Extract the [X, Y] coordinate from the center of the cell holding the provided text.  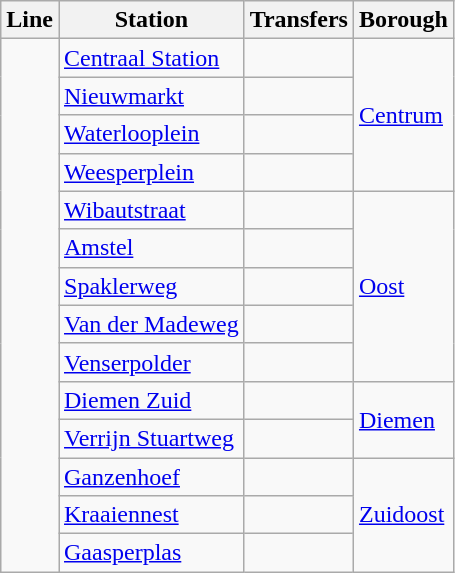
Gaasperplas [151, 553]
Van der Madeweg [151, 324]
Diemen [403, 419]
Borough [403, 20]
Station [151, 20]
Zuidoost [403, 515]
Ganzenhoef [151, 477]
Waterlooplein [151, 134]
Weesperplein [151, 172]
Centrum [403, 115]
Line [30, 20]
Wibautstraat [151, 210]
Venserpolder [151, 362]
Oost [403, 286]
Amstel [151, 248]
Nieuwmarkt [151, 96]
Kraaiennest [151, 515]
Diemen Zuid [151, 400]
Transfers [298, 20]
Spaklerweg [151, 286]
Centraal Station [151, 58]
Verrijn Stuartweg [151, 438]
